Pinpoint the cell where the given text exists, returning its (X, Y) midpoint coordinate. 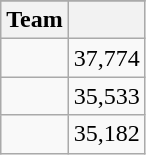
35,533 (106, 96)
Team (35, 20)
35,182 (106, 134)
37,774 (106, 58)
